Determine the (x, y) coordinate at the center of the cell enclosing the given text.  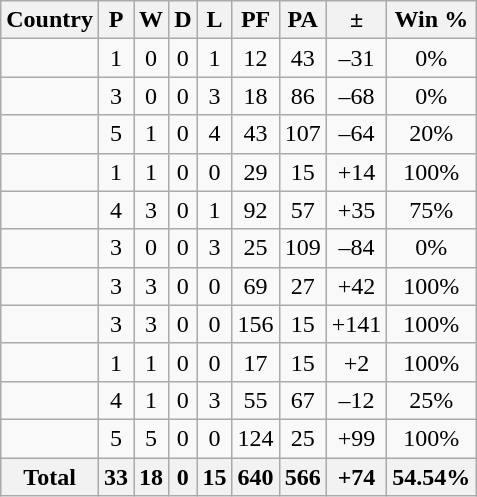
± (356, 20)
86 (302, 96)
27 (302, 286)
W (152, 20)
+2 (356, 362)
69 (256, 286)
92 (256, 210)
54.54% (432, 477)
PA (302, 20)
109 (302, 248)
Total (50, 477)
–12 (356, 400)
P (116, 20)
+14 (356, 172)
12 (256, 58)
+35 (356, 210)
67 (302, 400)
25% (432, 400)
124 (256, 438)
D (183, 20)
107 (302, 134)
+42 (356, 286)
57 (302, 210)
156 (256, 324)
75% (432, 210)
–64 (356, 134)
55 (256, 400)
–68 (356, 96)
640 (256, 477)
+74 (356, 477)
Win % (432, 20)
Country (50, 20)
29 (256, 172)
–84 (356, 248)
566 (302, 477)
33 (116, 477)
L (214, 20)
PF (256, 20)
–31 (356, 58)
17 (256, 362)
+141 (356, 324)
20% (432, 134)
+99 (356, 438)
